Provide the [x, y] coordinate of the cell's center where the given text is located.  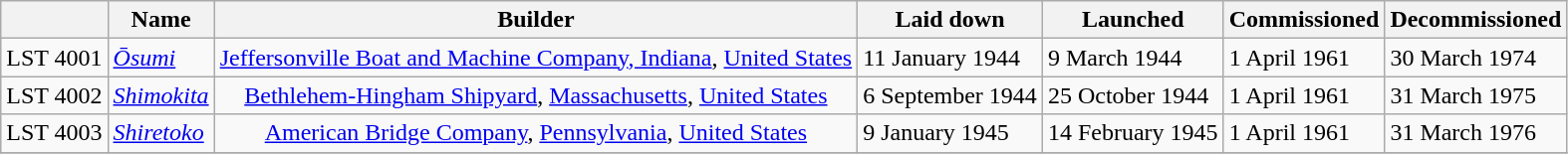
Jeffersonville Boat and Machine Company, Indiana, United States [536, 58]
6 September 1944 [950, 95]
Commissioned [1304, 20]
30 March 1974 [1476, 58]
Name [161, 20]
LST 4001 [54, 58]
25 October 1944 [1133, 95]
Ōsumi [161, 58]
LST 4003 [54, 133]
9 January 1945 [950, 133]
Shiretoko [161, 133]
31 March 1975 [1476, 95]
Builder [536, 20]
31 March 1976 [1476, 133]
Laid down [950, 20]
Bethlehem-Hingham Shipyard, Massachusetts, United States [536, 95]
Decommissioned [1476, 20]
American Bridge Company, Pennsylvania, United States [536, 133]
Launched [1133, 20]
9 March 1944 [1133, 58]
Shimokita [161, 95]
LST 4002 [54, 95]
11 January 1944 [950, 58]
14 February 1945 [1133, 133]
